Pinpoint the cell where the given text exists, returning its (x, y) midpoint coordinate. 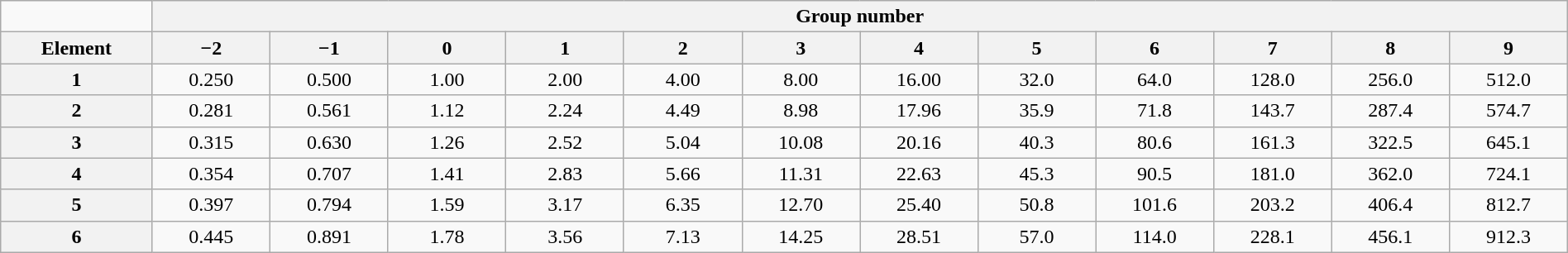
80.6 (1154, 142)
5.66 (683, 174)
161.3 (1272, 142)
9 (1508, 48)
2.24 (566, 111)
0 (447, 48)
64.0 (1154, 79)
10.08 (801, 142)
287.4 (1391, 111)
406.4 (1391, 205)
57.0 (1037, 236)
143.7 (1272, 111)
5.04 (683, 142)
14.25 (801, 236)
4.49 (683, 111)
2.00 (566, 79)
181.0 (1272, 174)
812.7 (1508, 205)
90.5 (1154, 174)
Element (76, 48)
28.51 (920, 236)
114.0 (1154, 236)
35.9 (1037, 111)
−1 (329, 48)
12.70 (801, 205)
16.00 (920, 79)
17.96 (920, 111)
574.7 (1508, 111)
1.78 (447, 236)
724.1 (1508, 174)
203.2 (1272, 205)
1.12 (447, 111)
322.5 (1391, 142)
912.3 (1508, 236)
1.00 (447, 79)
−2 (212, 48)
8.98 (801, 111)
1.59 (447, 205)
32.0 (1037, 79)
0.794 (329, 205)
1.26 (447, 142)
228.1 (1272, 236)
101.6 (1154, 205)
45.3 (1037, 174)
4.00 (683, 79)
0.281 (212, 111)
456.1 (1391, 236)
Group number (860, 17)
1.41 (447, 174)
2.52 (566, 142)
0.397 (212, 205)
6.35 (683, 205)
256.0 (1391, 79)
8.00 (801, 79)
22.63 (920, 174)
8 (1391, 48)
0.500 (329, 79)
0.561 (329, 111)
128.0 (1272, 79)
3.56 (566, 236)
0.250 (212, 79)
0.354 (212, 174)
25.40 (920, 205)
50.8 (1037, 205)
2.83 (566, 174)
71.8 (1154, 111)
11.31 (801, 174)
7 (1272, 48)
20.16 (920, 142)
0.891 (329, 236)
7.13 (683, 236)
3.17 (566, 205)
40.3 (1037, 142)
0.630 (329, 142)
512.0 (1508, 79)
0.315 (212, 142)
362.0 (1391, 174)
645.1 (1508, 142)
0.445 (212, 236)
0.707 (329, 174)
